Find where the given text appears and provide that cell's center as [x, y] coordinate. 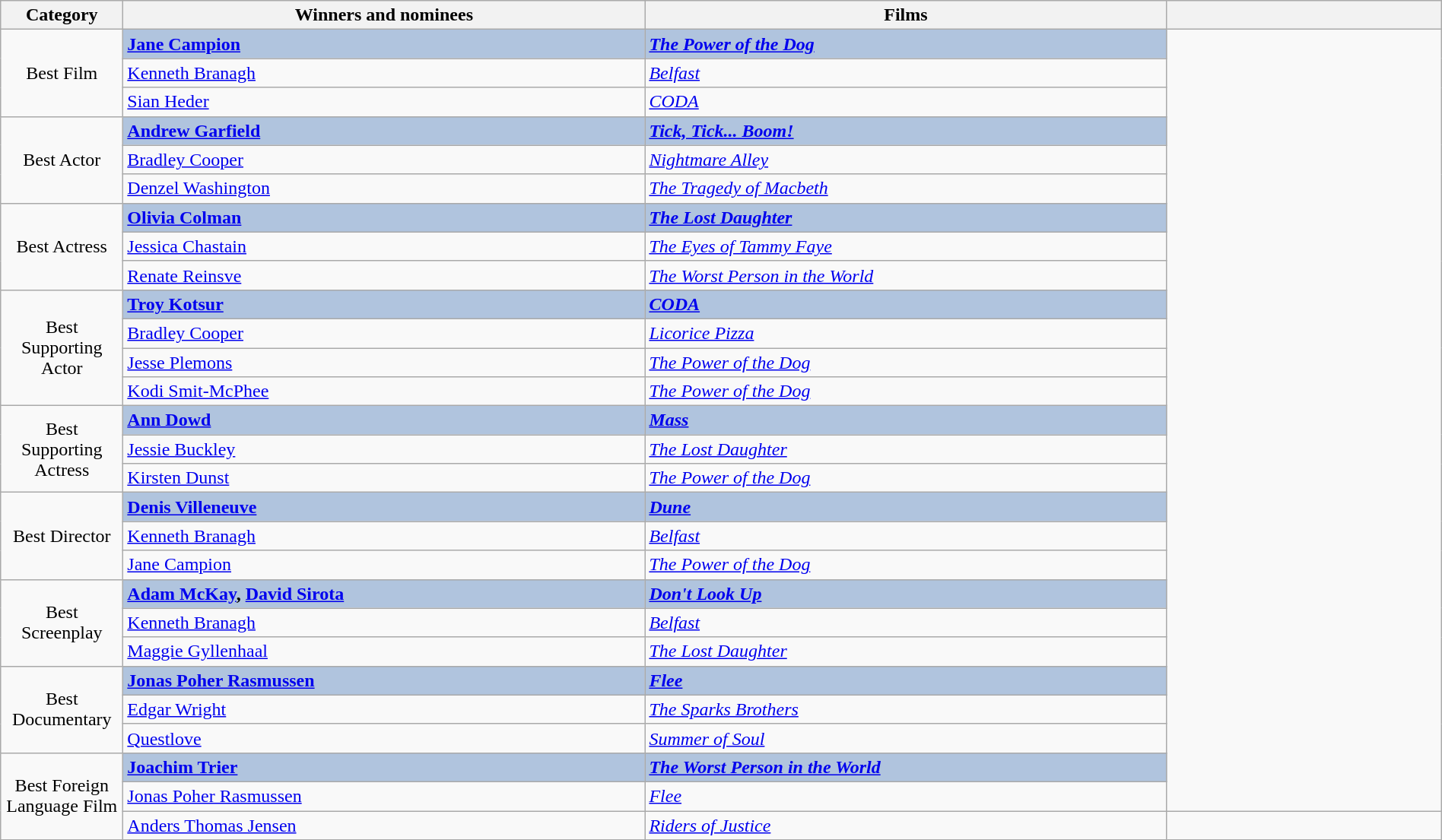
Dune [906, 507]
Don't Look Up [906, 594]
Sian Heder [384, 102]
Joachim Trier [384, 767]
Best Documentary [62, 709]
Tick, Tick... Boom! [906, 131]
Best Film [62, 73]
Winners and nominees [384, 15]
Best Screenplay [62, 623]
Adam McKay, David Sirota [384, 594]
Category [62, 15]
Jessie Buckley [384, 449]
Troy Kotsur [384, 304]
Kirsten Dunst [384, 478]
Denis Villeneuve [384, 507]
Kodi Smit-McPhee [384, 391]
The Eyes of Tammy Faye [906, 246]
Best Foreign Language Film [62, 796]
Jessica Chastain [384, 246]
Best Actress [62, 246]
Nightmare Alley [906, 160]
Denzel Washington [384, 189]
Mass [906, 420]
Best Supporting Actress [62, 449]
Films [906, 15]
Andrew Garfield [384, 131]
Anders Thomas Jensen [384, 825]
Questlove [384, 738]
Jesse Plemons [384, 363]
Riders of Justice [906, 825]
Licorice Pizza [906, 333]
Ann Dowd [384, 420]
Best Director [62, 536]
The Sparks Brothers [906, 709]
The Tragedy of Macbeth [906, 189]
Renate Reinsve [384, 275]
Summer of Soul [906, 738]
Best Actor [62, 160]
Edgar Wright [384, 709]
Maggie Gyllenhaal [384, 651]
Best Supporting Actor [62, 347]
Olivia Colman [384, 217]
